Locate the cell with the specified text and output its [x, y] center coordinate. 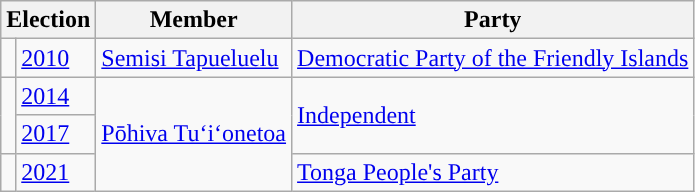
Democratic Party of the Friendly Islands [493, 58]
2017 [56, 134]
Party [493, 20]
Semisi Tapueluelu [194, 58]
Member [194, 20]
Tonga People's Party [493, 172]
2010 [56, 58]
2014 [56, 96]
Pōhiva Tuʻiʻonetoa [194, 134]
Independent [493, 115]
2021 [56, 172]
Election [48, 20]
